Search for the cell housing the specified text and yield its (X, Y) center coordinate. 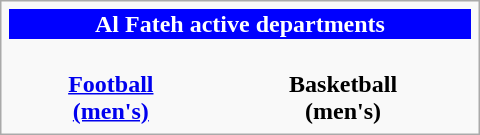
Al Fateh active departments (240, 24)
Basketball(men's) (342, 84)
Football(men's) (110, 84)
